Provide the [X, Y] coordinate of the cell's center where the given text is located.  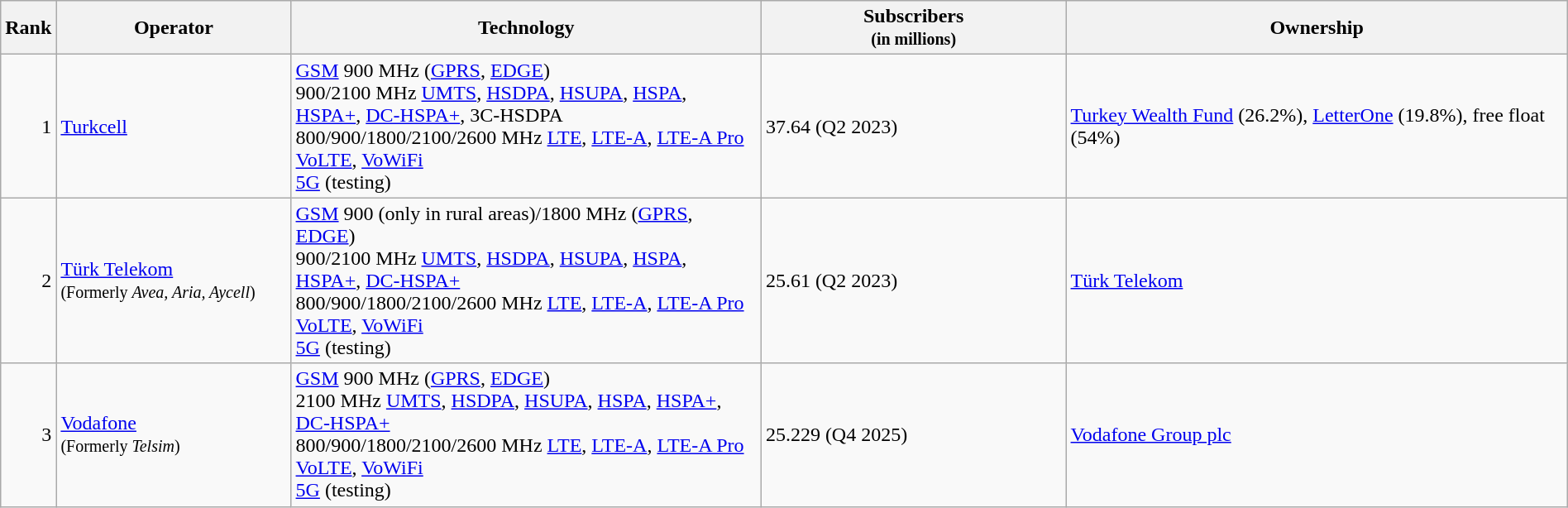
37.64 (Q2 2023) [913, 126]
Türk Telekom [1317, 280]
Subscribers(in millions) [913, 28]
Turkey Wealth Fund (26.2%), LetterOne (19.8%), free float (54%) [1317, 126]
Technology [526, 28]
25.61 (Q2 2023) [913, 280]
2 [28, 280]
Operator [174, 28]
25.229 (Q4 2025) [913, 435]
3 [28, 435]
1 [28, 126]
Turkcell [174, 126]
Rank [28, 28]
Vodafone Group plc [1317, 435]
Ownership [1317, 28]
Vodafone (Formerly Telsim) [174, 435]
Türk Telekom (Formerly Avea, Aria, Aycell) [174, 280]
